Determine the (x, y) coordinate at the center of the cell enclosing the given text.  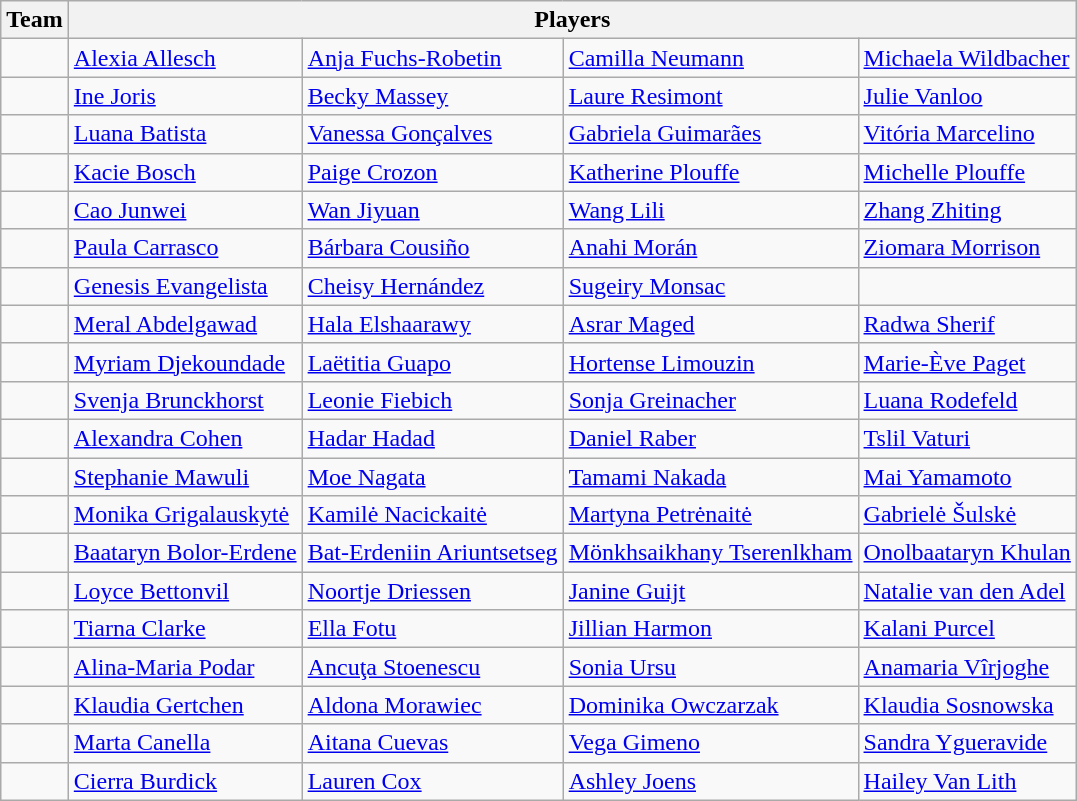
Sugeiry Monsac (710, 286)
Alexia Allesch (185, 58)
Team (35, 20)
Natalie van den Adel (967, 591)
Aitana Cuevas (432, 743)
Ancuţa Stoenescu (432, 667)
Ine Joris (185, 96)
Hala Elshaarawy (432, 324)
Asrar Maged (710, 324)
Kacie Bosch (185, 172)
Cao Junwei (185, 210)
Ziomara Morrison (967, 248)
Anja Fuchs-Robetin (432, 58)
Julie Vanloo (967, 96)
Radwa Sherif (967, 324)
Hortense Limouzin (710, 362)
Vanessa Gonçalves (432, 134)
Wan Jiyuan (432, 210)
Tamami Nakada (710, 477)
Gabriela Guimarães (710, 134)
Noortje Driessen (432, 591)
Alexandra Cohen (185, 438)
Vega Gimeno (710, 743)
Becky Massey (432, 96)
Sonja Greinacher (710, 400)
Bárbara Cousiño (432, 248)
Gabrielė Šulskė (967, 515)
Paula Carrasco (185, 248)
Hailey Van Lith (967, 781)
Cheisy Hernández (432, 286)
Janine Guijt (710, 591)
Svenja Brunckhorst (185, 400)
Moe Nagata (432, 477)
Alina-Maria Podar (185, 667)
Wang Lili (710, 210)
Katherine Plouffe (710, 172)
Anahi Morán (710, 248)
Ashley Joens (710, 781)
Tslil Vaturi (967, 438)
Stephanie Mawuli (185, 477)
Onolbaataryn Khulan (967, 553)
Dominika Owczarzak (710, 705)
Daniel Raber (710, 438)
Anamaria Vîrjoghe (967, 667)
Aldona Morawiec (432, 705)
Paige Crozon (432, 172)
Mai Yamamoto (967, 477)
Michaela Wildbacher (967, 58)
Players (572, 20)
Martyna Petrėnaitė (710, 515)
Zhang Zhiting (967, 210)
Luana Rodefeld (967, 400)
Cierra Burdick (185, 781)
Tiarna Clarke (185, 629)
Marta Canella (185, 743)
Laëtitia Guapo (432, 362)
Camilla Neumann (710, 58)
Lauren Cox (432, 781)
Sonia Ursu (710, 667)
Klaudia Gertchen (185, 705)
Ella Fotu (432, 629)
Genesis Evangelista (185, 286)
Luana Batista (185, 134)
Sandra Ygueravide (967, 743)
Baataryn Bolor-Erdene (185, 553)
Kamilė Nacickaitė (432, 515)
Loyce Bettonvil (185, 591)
Monika Grigalauskytė (185, 515)
Kalani Purcel (967, 629)
Myriam Djekoundade (185, 362)
Jillian Harmon (710, 629)
Vitória Marcelino (967, 134)
Mönkhsaikhany Tserenlkham (710, 553)
Bat-Erdeniin Ariuntsetseg (432, 553)
Michelle Plouffe (967, 172)
Leonie Fiebich (432, 400)
Hadar Hadad (432, 438)
Laure Resimont (710, 96)
Meral Abdelgawad (185, 324)
Marie-Ève Paget (967, 362)
Klaudia Sosnowska (967, 705)
